Provide the [x, y] coordinate of the cell's center where the given text is located.  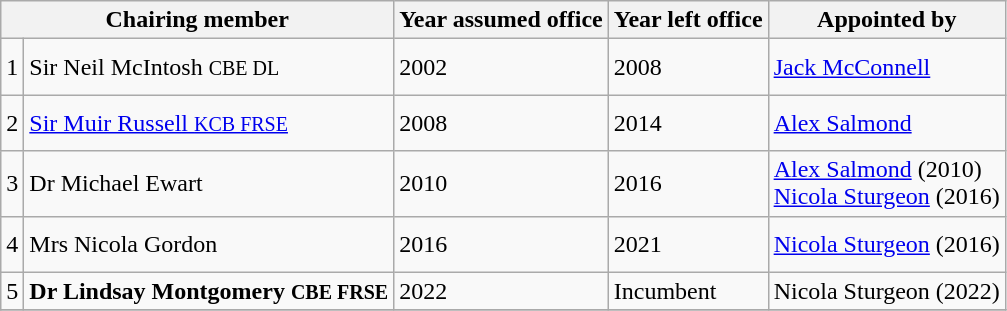
1 [12, 67]
2014 [688, 123]
Incumbent [688, 291]
2002 [502, 67]
4 [12, 244]
Nicola Sturgeon (2022) [886, 291]
Alex Salmond [886, 123]
Sir Neil McIntosh CBE DL [209, 67]
2021 [688, 244]
Alex Salmond (2010)Nicola Sturgeon (2016) [886, 184]
Dr Michael Ewart [209, 184]
5 [12, 291]
Year assumed office [502, 20]
Nicola Sturgeon (2016) [886, 244]
Dr Lindsay Montgomery CBE FRSE [209, 291]
Appointed by [886, 20]
Sir Muir Russell KCB FRSE [209, 123]
Chairing member [198, 20]
Mrs Nicola Gordon [209, 244]
Year left office [688, 20]
Jack McConnell [886, 67]
2022 [502, 291]
3 [12, 184]
2010 [502, 184]
2 [12, 123]
